Pinpoint the cell where the given text exists, returning its (X, Y) midpoint coordinate. 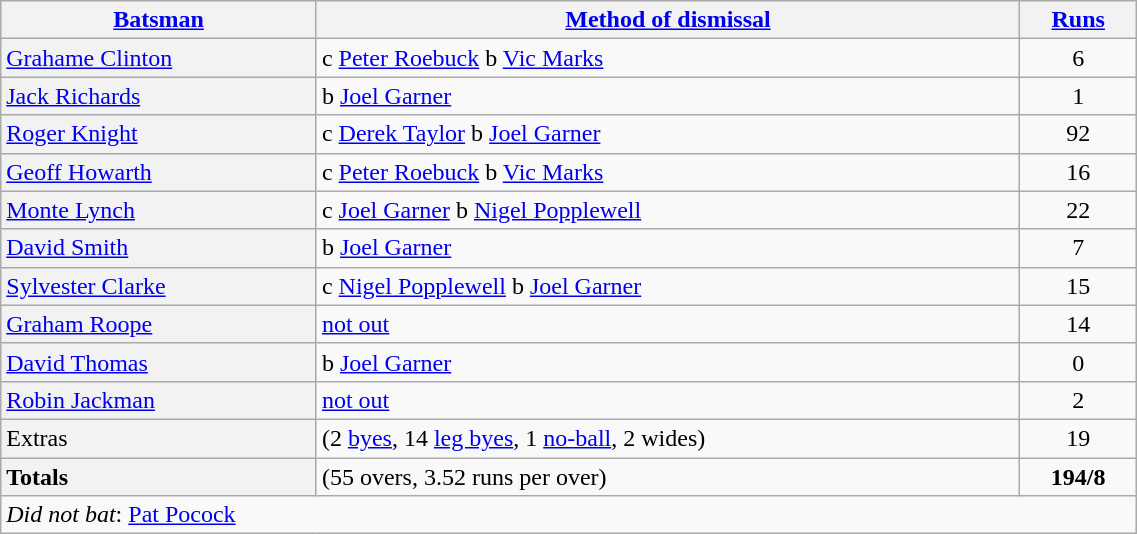
22 (1078, 210)
c Joel Garner b Nigel Popplewell (668, 210)
7 (1078, 248)
15 (1078, 286)
Jack Richards (159, 96)
Sylvester Clarke (159, 286)
Robin Jackman (159, 400)
Grahame Clinton (159, 58)
(55 overs, 3.52 runs per over) (668, 477)
Runs (1078, 20)
1 (1078, 96)
6 (1078, 58)
Totals (159, 477)
Method of dismissal (668, 20)
Batsman (159, 20)
Monte Lynch (159, 210)
194/8 (1078, 477)
c Derek Taylor b Joel Garner (668, 134)
14 (1078, 324)
David Smith (159, 248)
2 (1078, 400)
16 (1078, 172)
Geoff Howarth (159, 172)
David Thomas (159, 362)
92 (1078, 134)
Roger Knight (159, 134)
(2 byes, 14 leg byes, 1 no-ball, 2 wides) (668, 438)
c Nigel Popplewell b Joel Garner (668, 286)
0 (1078, 362)
19 (1078, 438)
Graham Roope (159, 324)
Extras (159, 438)
Did not bat: Pat Pocock (569, 515)
